Return the (X, Y) coordinate for the center point of the cell that contains the specified text.  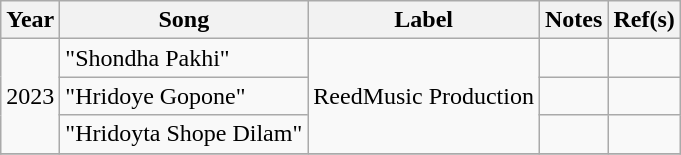
2023 (30, 96)
Song (184, 20)
"Hridoyta Shope Dilam" (184, 134)
Year (30, 20)
Label (424, 20)
Ref(s) (644, 20)
"Shondha Pakhi" (184, 58)
"Hridoye Gopone" (184, 96)
Notes (573, 20)
ReedMusic Production (424, 96)
